Return the [X, Y] coordinate for the center point of the cell that contains the specified text.  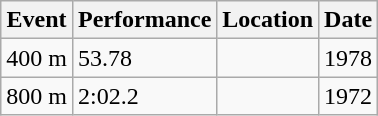
Date [348, 20]
400 m [37, 58]
800 m [37, 96]
Event [37, 20]
1972 [348, 96]
1978 [348, 58]
Location [268, 20]
53.78 [144, 58]
Performance [144, 20]
2:02.2 [144, 96]
